Output the [x, y] coordinate of the center of the cell containing the given text.  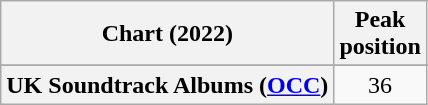
36 [380, 85]
Peakposition [380, 34]
Chart (2022) [168, 34]
UK Soundtrack Albums (OCC) [168, 85]
